Capture the cell that displays the provided text and extract its [x, y] central coordinate. 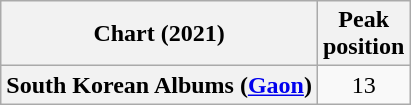
13 [363, 85]
Peakposition [363, 34]
South Korean Albums (Gaon) [160, 85]
Chart (2021) [160, 34]
